For the text-containing cell, return its midpoint in [X, Y] coordinate format. 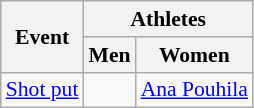
Shot put [42, 90]
Women [194, 55]
Ana Pouhila [194, 90]
Event [42, 36]
Men [109, 55]
Athletes [168, 19]
